Locate the cell with the specified text and output its (x, y) center coordinate. 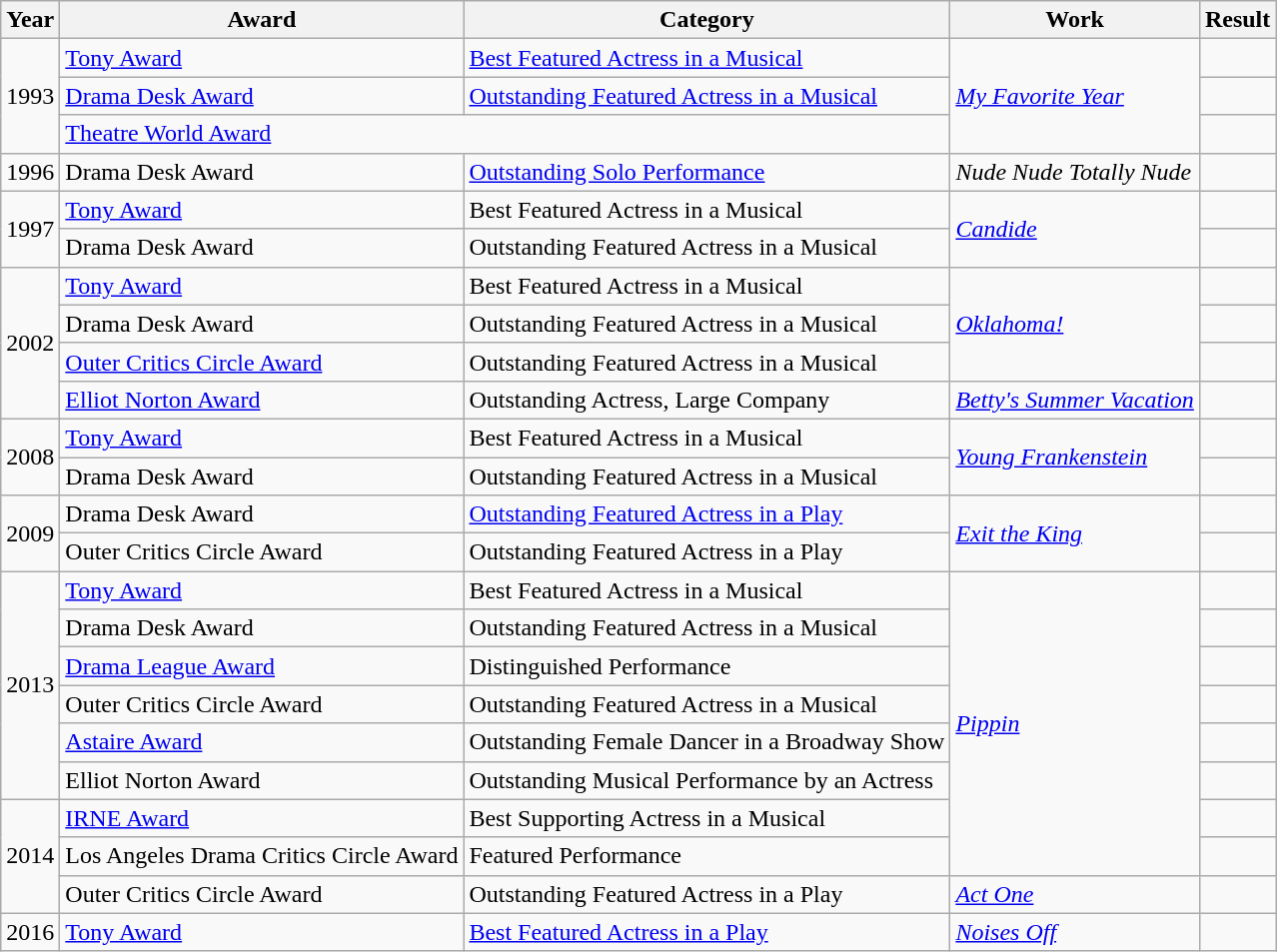
Noises Off (1075, 932)
Outstanding Solo Performance (707, 172)
Featured Performance (707, 856)
2008 (30, 457)
Award (262, 20)
My Favorite Year (1075, 96)
2013 (30, 685)
2002 (30, 343)
Outstanding Actress, Large Company (707, 400)
Betty's Summer Vacation (1075, 400)
Category (707, 20)
Result (1237, 20)
Outstanding Female Dancer in a Broadway Show (707, 742)
1997 (30, 229)
1996 (30, 172)
Act One (1075, 894)
Best Supporting Actress in a Musical (707, 818)
Los Angeles Drama Critics Circle Award (262, 856)
Year (30, 20)
Outstanding Musical Performance by an Actress (707, 780)
2014 (30, 856)
Nude Nude Totally Nude (1075, 172)
Best Featured Actress in a Play (707, 932)
Theatre World Award (506, 134)
Candide (1075, 229)
Oklahoma! (1075, 324)
1993 (30, 96)
Young Frankenstein (1075, 457)
Distinguished Performance (707, 666)
Drama League Award (262, 666)
Exit the King (1075, 533)
Work (1075, 20)
IRNE Award (262, 818)
Pippin (1075, 723)
Astaire Award (262, 742)
2016 (30, 932)
2009 (30, 533)
